Determine the (X, Y) coordinate at the center of the cell enclosing the given text.  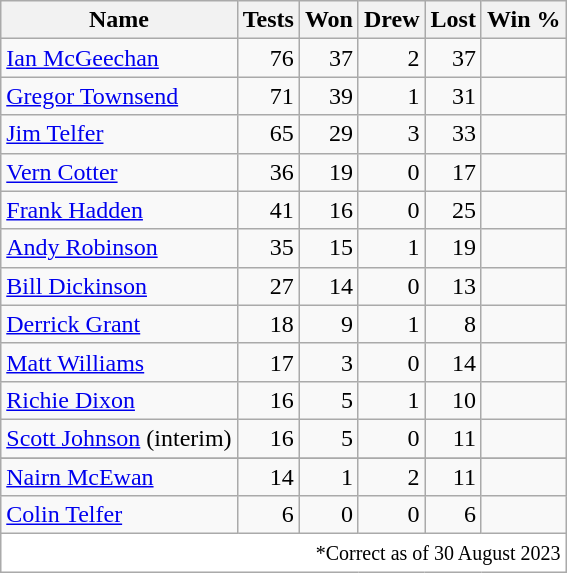
Ian McGeechan (119, 58)
Lost (453, 20)
Drew (392, 20)
71 (268, 96)
Matt Williams (119, 362)
Jim Telfer (119, 134)
Frank Hadden (119, 210)
33 (453, 134)
Name (119, 20)
Colin Telfer (119, 515)
41 (268, 210)
18 (268, 324)
Scott Johnson (interim) (119, 438)
Gregor Townsend (119, 96)
Tests (268, 20)
Richie Dixon (119, 400)
15 (328, 248)
*Correct as of 30 August 2023 (284, 553)
Vern Cotter (119, 172)
9 (328, 324)
Bill Dickinson (119, 286)
36 (268, 172)
8 (453, 324)
10 (453, 400)
Win % (524, 20)
Nairn McEwan (119, 477)
27 (268, 286)
31 (453, 96)
35 (268, 248)
Derrick Grant (119, 324)
65 (268, 134)
13 (453, 286)
39 (328, 96)
76 (268, 58)
Andy Robinson (119, 248)
29 (328, 134)
25 (453, 210)
Won (328, 20)
